Scan for the cell matching the given text and deliver its [x, y] coordinate at center. 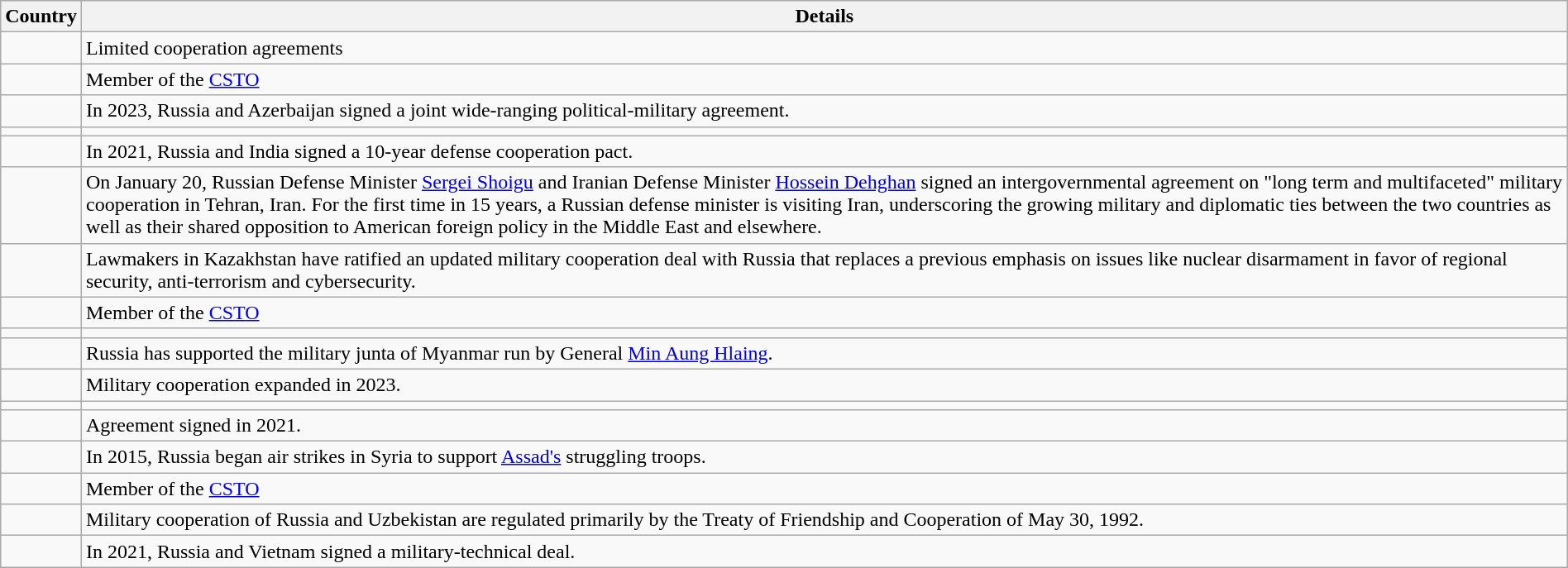
In 2021, Russia and Vietnam signed a military-technical deal. [824, 551]
In 2021, Russia and India signed a 10-year defense cooperation pact. [824, 151]
Agreement signed in 2021. [824, 426]
Russia has supported the military junta of Myanmar run by General Min Aung Hlaing. [824, 353]
Details [824, 17]
Military cooperation of Russia and Uzbekistan are regulated primarily by the Treaty of Friendship and Cooperation of May 30, 1992. [824, 520]
In 2023, Russia and Azerbaijan signed a joint wide-ranging political-military agreement. [824, 111]
In 2015, Russia began air strikes in Syria to support Assad's struggling troops. [824, 457]
Country [41, 17]
Military cooperation expanded in 2023. [824, 384]
Limited cooperation agreements [824, 48]
